Determine the [X, Y] coordinate at the center of the cell enclosing the given text.  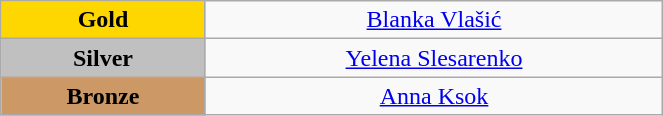
Yelena Slesarenko [434, 58]
Anna Ksok [434, 96]
Blanka Vlašić [434, 20]
Gold [103, 20]
Bronze [103, 96]
Silver [103, 58]
